Capture the cell that displays the provided text and extract its [X, Y] central coordinate. 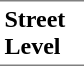
Street Level [42, 33]
